Identify which cell holds the provided text, then report its [x, y] central coordinate. 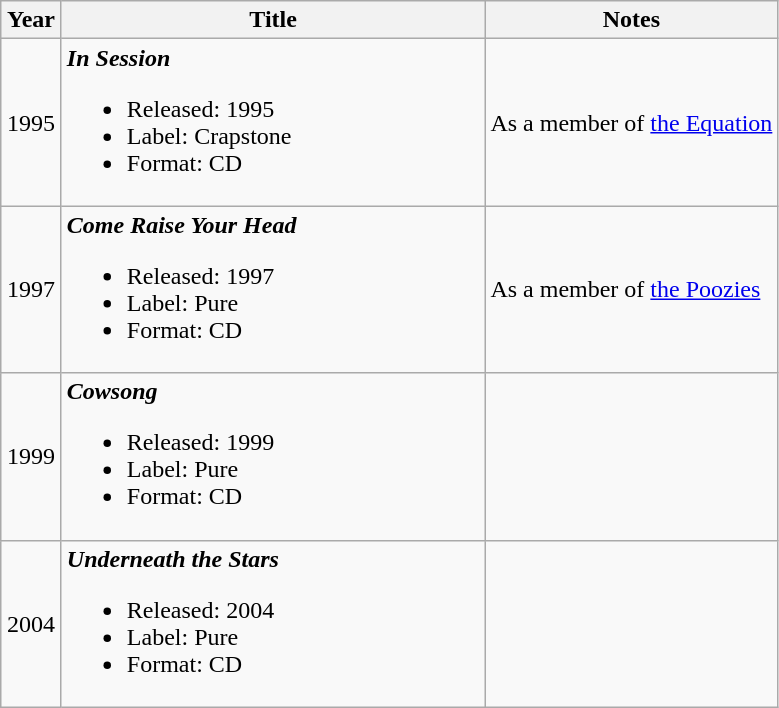
Come Raise Your HeadReleased: 1997Label: PureFormat: CD [273, 290]
Title [273, 20]
Year [32, 20]
As a member of the Equation [632, 122]
Notes [632, 20]
1997 [32, 290]
Underneath the StarsReleased: 2004Label: PureFormat: CD [273, 624]
1999 [32, 456]
CowsongReleased: 1999Label: PureFormat: CD [273, 456]
1995 [32, 122]
As a member of the Poozies [632, 290]
2004 [32, 624]
In SessionReleased: 1995Label: CrapstoneFormat: CD [273, 122]
